Output the [x, y] coordinate of the center of the cell containing the given text.  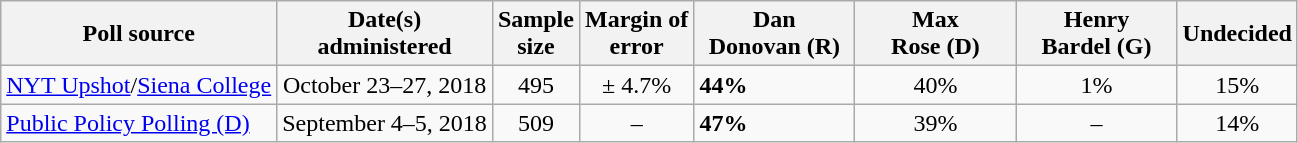
509 [536, 123]
MaxRose (D) [936, 34]
September 4–5, 2018 [385, 123]
39% [936, 123]
October 23–27, 2018 [385, 85]
Samplesize [536, 34]
Margin oferror [636, 34]
HenryBardel (G) [1096, 34]
± 4.7% [636, 85]
44% [774, 85]
Public Policy Polling (D) [139, 123]
Date(s)administered [385, 34]
47% [774, 123]
40% [936, 85]
DanDonovan (R) [774, 34]
NYT Upshot/Siena College [139, 85]
Poll source [139, 34]
1% [1096, 85]
15% [1237, 85]
Undecided [1237, 34]
14% [1237, 123]
495 [536, 85]
